Locate the cell with the specified text and output its [X, Y] center coordinate. 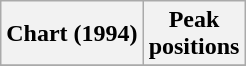
Chart (1994) [72, 34]
Peakpositions [194, 34]
